Provide the (x, y) coordinate of the cell's center where the given text is located.  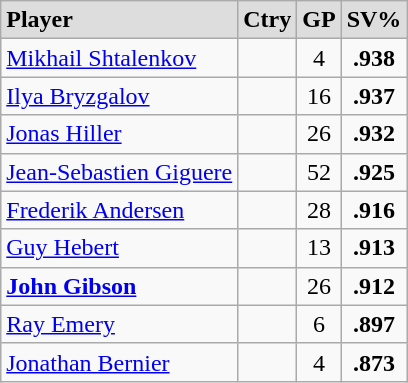
Player (120, 20)
16 (319, 96)
John Gibson (120, 286)
Ilya Bryzgalov (120, 96)
.937 (374, 96)
52 (319, 172)
Guy Hebert (120, 248)
.873 (374, 362)
Mikhail Shtalenkov (120, 58)
.938 (374, 58)
Jonathan Bernier (120, 362)
.932 (374, 134)
GP (319, 20)
6 (319, 324)
.925 (374, 172)
Ctry (268, 20)
Ray Emery (120, 324)
Jean-Sebastien Giguere (120, 172)
13 (319, 248)
.913 (374, 248)
Jonas Hiller (120, 134)
.897 (374, 324)
28 (319, 210)
.912 (374, 286)
Frederik Andersen (120, 210)
SV% (374, 20)
.916 (374, 210)
